Return (X, Y) of the center of cell containing provided text 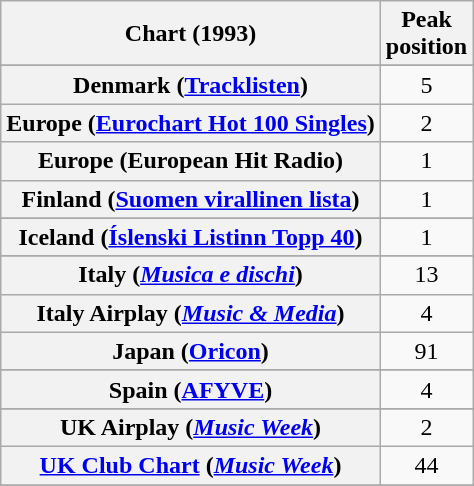
Italy Airplay (Music & Media) (191, 313)
UK Airplay (Music Week) (191, 427)
Spain (AFYVE) (191, 389)
Finland (Suomen virallinen lista) (191, 199)
Iceland (Íslenski Listinn Topp 40) (191, 237)
44 (426, 465)
Japan (Oricon) (191, 351)
91 (426, 351)
Peakposition (426, 34)
Denmark (Tracklisten) (191, 85)
Europe (Eurochart Hot 100 Singles) (191, 123)
UK Club Chart (Music Week) (191, 465)
Italy (Musica e dischi) (191, 275)
Chart (1993) (191, 34)
5 (426, 85)
13 (426, 275)
Europe (European Hit Radio) (191, 161)
